Provide the (x, y) coordinate of the cell's center where the given text is located.  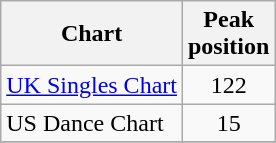
Peakposition (228, 34)
Chart (92, 34)
122 (228, 85)
15 (228, 123)
US Dance Chart (92, 123)
UK Singles Chart (92, 85)
